Identify which cell holds the provided text, then report its [x, y] central coordinate. 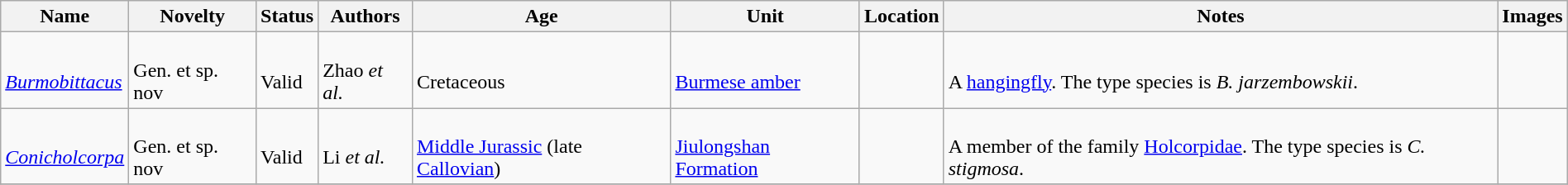
A member of the family Holcorpidae. The type species is C. stigmosa. [1221, 146]
Name [65, 17]
Jiulongshan Formation [766, 146]
Location [901, 17]
Cretaceous [541, 70]
Conicholcorpa [65, 146]
Status [288, 17]
Unit [766, 17]
A hangingfly. The type species is B. jarzembowskii. [1221, 70]
Notes [1221, 17]
Zhao et al. [366, 70]
Images [1532, 17]
Age [541, 17]
Li et al. [366, 146]
Middle Jurassic (late Callovian) [541, 146]
Burmese amber [766, 70]
Novelty [193, 17]
Authors [366, 17]
Burmobittacus [65, 70]
